Return the [X, Y] coordinate for the center point of the cell that contains the specified text.  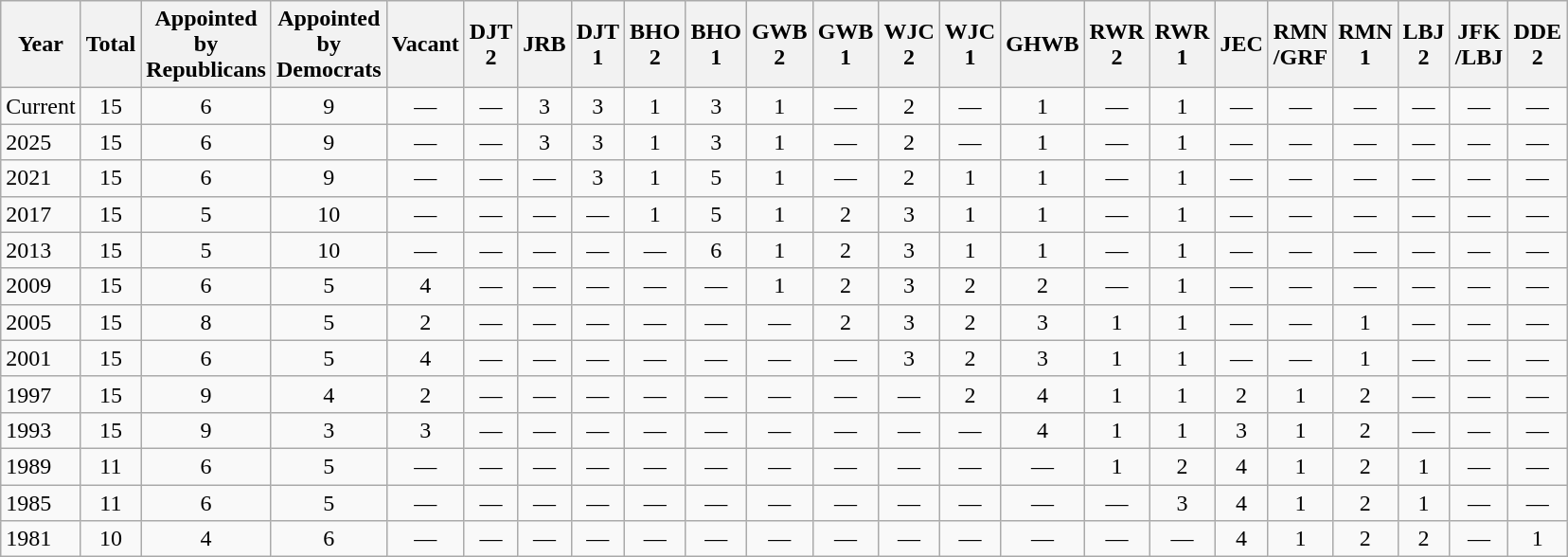
DDE2 [1538, 45]
DJT1 [597, 45]
GWB2 [779, 45]
1993 [41, 430]
1989 [41, 466]
RWR1 [1182, 45]
WJC2 [909, 45]
2013 [41, 250]
GHWB [1042, 45]
LBJ2 [1424, 45]
2001 [41, 358]
JEC [1241, 45]
Total [111, 45]
2009 [41, 286]
JFK/LBJ [1479, 45]
DJT2 [490, 45]
RWR2 [1117, 45]
2017 [41, 214]
2025 [41, 142]
Year [41, 45]
JRB [544, 45]
1985 [41, 503]
2005 [41, 322]
BHO1 [716, 45]
RMN1 [1365, 45]
BHO2 [655, 45]
AppointedbyRepublicans [206, 45]
8 [206, 322]
WJC1 [970, 45]
Current [41, 106]
1997 [41, 394]
1981 [41, 539]
RMN/GRF [1300, 45]
GWB1 [846, 45]
AppointedbyDemocrats [329, 45]
2021 [41, 178]
Vacant [425, 45]
